Extract the (x, y) coordinate from the center of the cell holding the provided text.  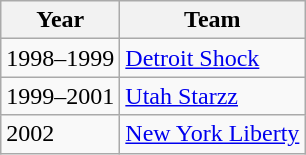
1999–2001 (60, 96)
Detroit Shock (212, 58)
Team (212, 20)
1998–1999 (60, 58)
Year (60, 20)
New York Liberty (212, 134)
2002 (60, 134)
Utah Starzz (212, 96)
